Output the (X, Y) coordinate of the center of the cell containing the given text.  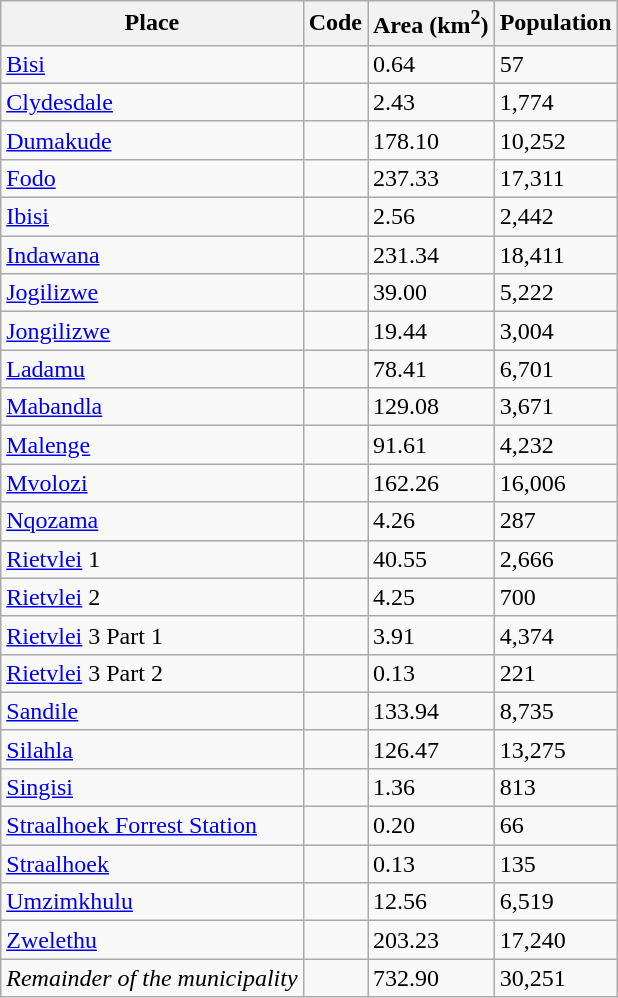
40.55 (432, 559)
5,222 (556, 293)
Sandile (152, 711)
66 (556, 826)
Ibisi (152, 217)
Rietvlei 2 (152, 597)
10,252 (556, 140)
2.43 (432, 102)
135 (556, 864)
16,006 (556, 483)
91.61 (432, 445)
133.94 (432, 711)
Jongilizwe (152, 331)
Rietvlei 3 Part 2 (152, 673)
57 (556, 64)
1.36 (432, 787)
Ladamu (152, 369)
813 (556, 787)
700 (556, 597)
6,519 (556, 902)
126.47 (432, 749)
162.26 (432, 483)
221 (556, 673)
4.25 (432, 597)
2.56 (432, 217)
2,666 (556, 559)
12.56 (432, 902)
287 (556, 521)
1,774 (556, 102)
Place (152, 24)
4,374 (556, 635)
Clydesdale (152, 102)
Straalhoek Forrest Station (152, 826)
237.33 (432, 178)
Zwelethu (152, 940)
6,701 (556, 369)
Bisi (152, 64)
203.23 (432, 940)
231.34 (432, 255)
3,671 (556, 407)
0.20 (432, 826)
Rietvlei 1 (152, 559)
18,411 (556, 255)
13,275 (556, 749)
Umzimkhulu (152, 902)
Area (km2) (432, 24)
0.64 (432, 64)
Indawana (152, 255)
Nqozama (152, 521)
732.90 (432, 978)
3,004 (556, 331)
Code (335, 24)
4,232 (556, 445)
Silahla (152, 749)
Rietvlei 3 Part 1 (152, 635)
19.44 (432, 331)
30,251 (556, 978)
78.41 (432, 369)
Mabandla (152, 407)
Straalhoek (152, 864)
17,240 (556, 940)
178.10 (432, 140)
Remainder of the municipality (152, 978)
Jogilizwe (152, 293)
4.26 (432, 521)
Dumakude (152, 140)
3.91 (432, 635)
17,311 (556, 178)
2,442 (556, 217)
8,735 (556, 711)
129.08 (432, 407)
39.00 (432, 293)
Singisi (152, 787)
Malenge (152, 445)
Population (556, 24)
Fodo (152, 178)
Mvolozi (152, 483)
